Capture the cell that displays the provided text and extract its (X, Y) central coordinate. 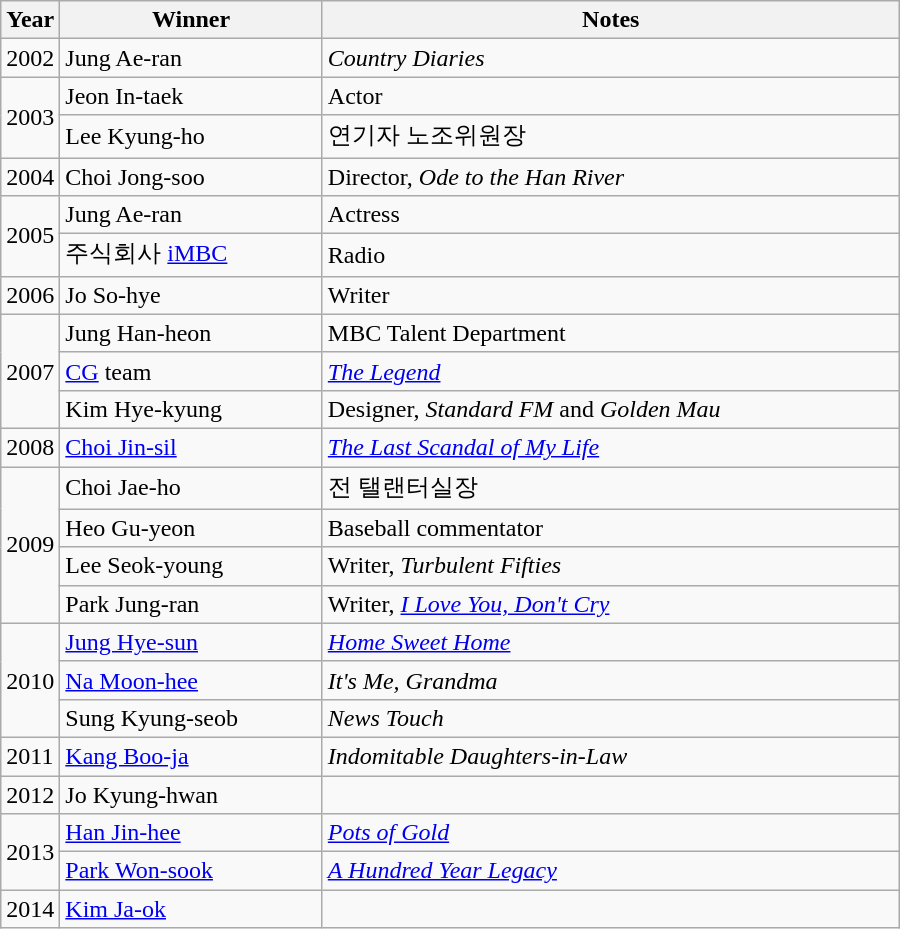
Notes (610, 20)
연기자 노조위원장 (610, 136)
Writer, I Love You, Don't Cry (610, 604)
Na Moon-hee (191, 680)
2009 (30, 544)
Jung Hye-sun (191, 642)
Park Jung-ran (191, 604)
Jo So-hye (191, 295)
2004 (30, 177)
Han Jin-hee (191, 833)
Jung Han-heon (191, 333)
Pots of Gold (610, 833)
Kim Ja-ok (191, 909)
2010 (30, 680)
News Touch (610, 718)
Heo Gu-yeon (191, 528)
MBC Talent Department (610, 333)
Jo Kyung-hwan (191, 795)
Country Diaries (610, 58)
2003 (30, 118)
주식회사 iMBC (191, 256)
Indomitable Daughters-in-Law (610, 756)
2007 (30, 371)
Park Won-sook (191, 871)
2002 (30, 58)
Baseball commentator (610, 528)
Choi Jin-sil (191, 447)
Writer (610, 295)
Director, Ode to the Han River (610, 177)
2008 (30, 447)
전 탤랜터실장 (610, 488)
It's Me, Grandma (610, 680)
A Hundred Year Legacy (610, 871)
Choi Jong-soo (191, 177)
Actor (610, 96)
Kang Boo-ja (191, 756)
2014 (30, 909)
CG team (191, 371)
2006 (30, 295)
Kim Hye-kyung (191, 409)
Designer, Standard FM and Golden Mau (610, 409)
The Last Scandal of My Life (610, 447)
Home Sweet Home (610, 642)
Actress (610, 215)
Winner (191, 20)
Lee Kyung-ho (191, 136)
Choi Jae-ho (191, 488)
Jeon In-taek (191, 96)
Lee Seok-young (191, 566)
2012 (30, 795)
Sung Kyung-seob (191, 718)
2005 (30, 236)
2013 (30, 852)
Radio (610, 256)
2011 (30, 756)
The Legend (610, 371)
Writer, Turbulent Fifties (610, 566)
Year (30, 20)
